Pinpoint the cell where the given text exists, returning its (x, y) midpoint coordinate. 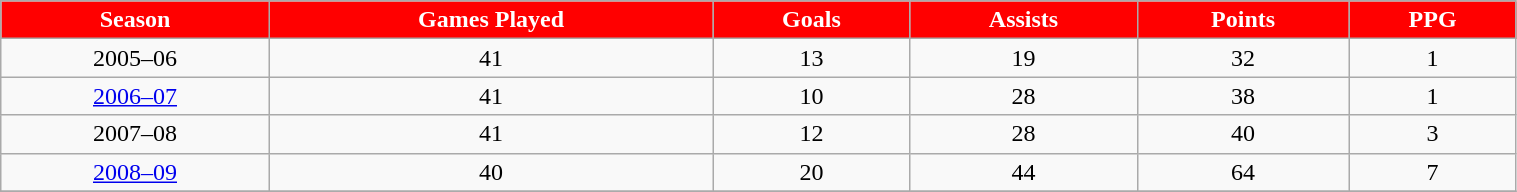
64 (1243, 172)
44 (1024, 172)
38 (1243, 96)
20 (812, 172)
Goals (812, 20)
12 (812, 134)
19 (1024, 58)
13 (812, 58)
PPG (1432, 20)
3 (1432, 134)
10 (812, 96)
2007–08 (136, 134)
Assists (1024, 20)
2005–06 (136, 58)
Season (136, 20)
Points (1243, 20)
2008–09 (136, 172)
32 (1243, 58)
7 (1432, 172)
2006–07 (136, 96)
Games Played (491, 20)
